Locate the cell with the specified text and output its [X, Y] center coordinate. 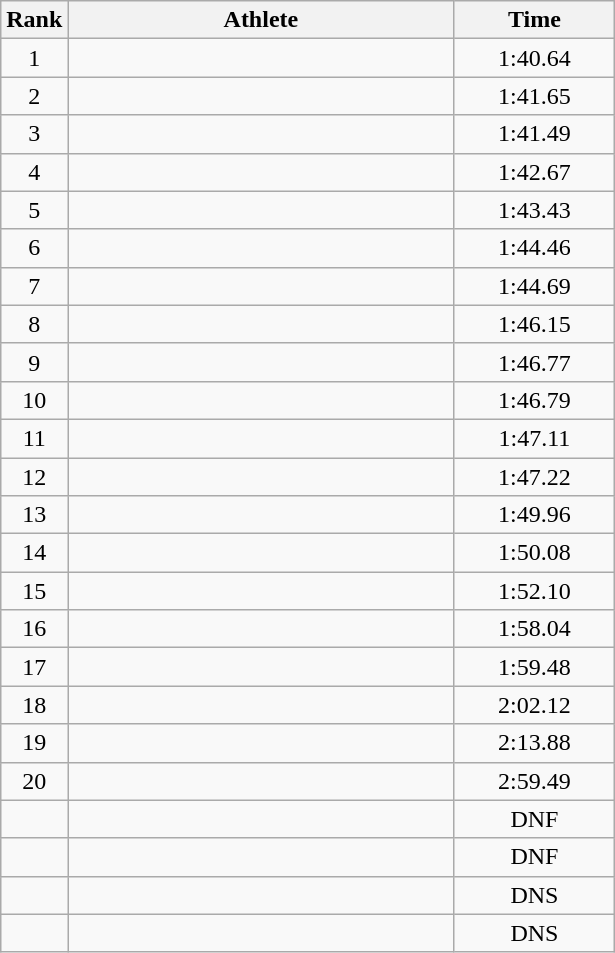
1:58.04 [534, 629]
13 [34, 515]
1 [34, 58]
8 [34, 324]
10 [34, 400]
19 [34, 743]
Athlete [261, 20]
1:40.64 [534, 58]
Rank [34, 20]
6 [34, 248]
1:52.10 [534, 591]
3 [34, 134]
2:59.49 [534, 781]
12 [34, 477]
1:46.77 [534, 362]
1:42.67 [534, 172]
14 [34, 553]
18 [34, 705]
9 [34, 362]
17 [34, 667]
Time [534, 20]
1:46.15 [534, 324]
1:59.48 [534, 667]
1:44.69 [534, 286]
1:46.79 [534, 400]
7 [34, 286]
5 [34, 210]
2:13.88 [534, 743]
11 [34, 438]
15 [34, 591]
16 [34, 629]
1:47.22 [534, 477]
4 [34, 172]
1:50.08 [534, 553]
2 [34, 96]
1:47.11 [534, 438]
2:02.12 [534, 705]
1:49.96 [534, 515]
1:44.46 [534, 248]
1:41.65 [534, 96]
1:41.49 [534, 134]
20 [34, 781]
1:43.43 [534, 210]
